Return [X, Y] of the center of cell containing provided text 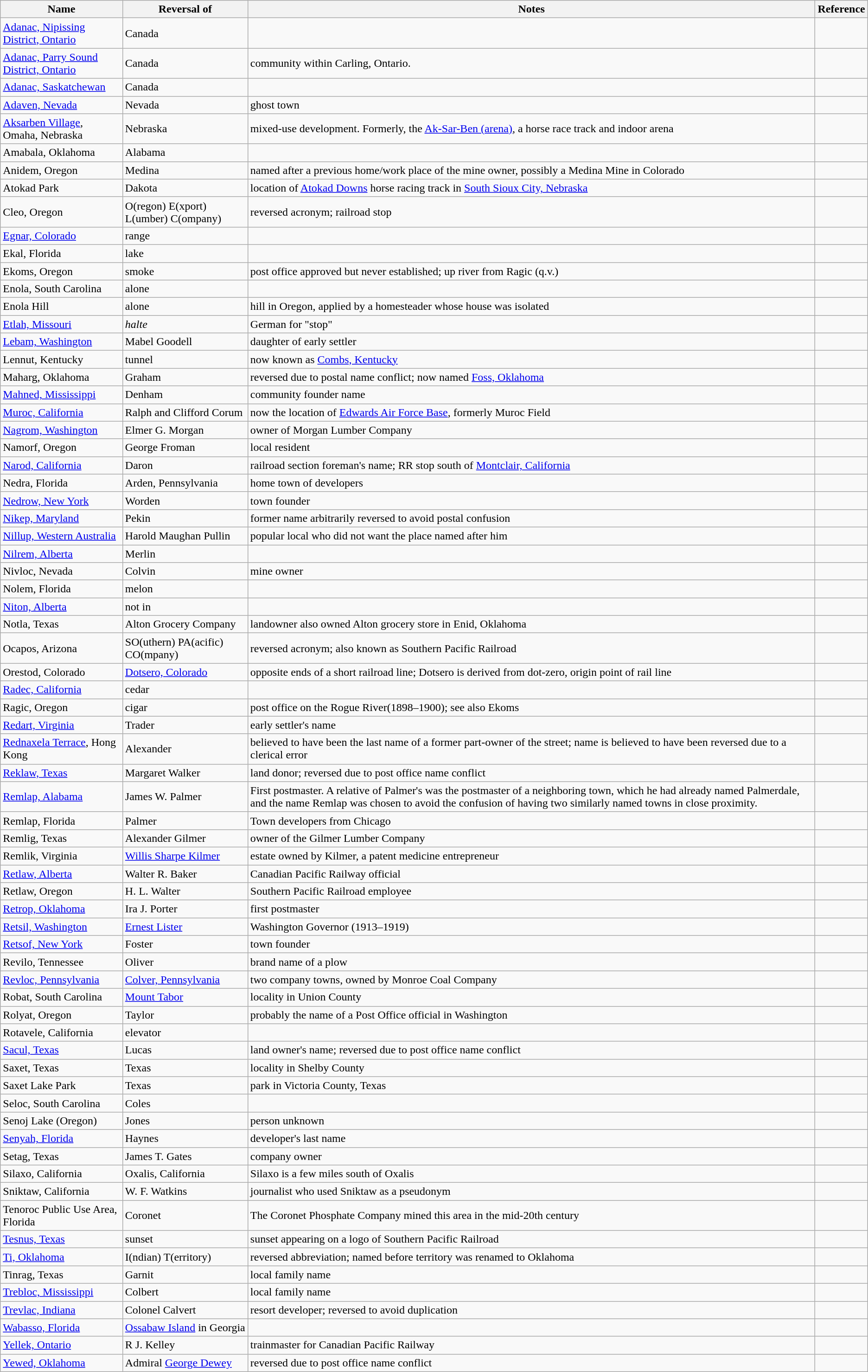
Alabama [185, 153]
probably the name of a Post Office official in Washington [531, 1015]
Trebloc, Mississippi [62, 1292]
SO(uthern) PA(acific) CO(mpany) [185, 648]
Nedra, Florida [62, 483]
resort developer; reversed to avoid duplication [531, 1310]
Adanac, Saskatchewan [62, 87]
Nivloc, Nevada [62, 571]
Maharg, Oklahoma [62, 377]
developer's last name [531, 1138]
Sacul, Texas [62, 1050]
Narod, California [62, 465]
Ti, Oklahoma [62, 1257]
tunnel [185, 359]
Redart, Virginia [62, 725]
Anidem, Oregon [62, 170]
locality in Shelby County [531, 1068]
Colonel Calvert [185, 1310]
Silaxo is a few miles south of Oxalis [531, 1174]
Radec, California [62, 690]
owner of Morgan Lumber Company [531, 430]
Tesnus, Texas [62, 1239]
now known as Combs, Kentucky [531, 359]
Jones [185, 1121]
Coronet [185, 1215]
Dakota [185, 188]
Revilo, Tennessee [62, 962]
I(ndian) T(erritory) [185, 1257]
company owner [531, 1156]
Washington Governor (1913–1919) [531, 927]
Walter R. Baker [185, 873]
Retsof, New York [62, 944]
Merlin [185, 553]
Nagrom, Washington [62, 430]
Tinrag, Texas [62, 1275]
Retsil, Washington [62, 927]
Denham [185, 395]
Rolyat, Oregon [62, 1015]
Ira J. Porter [185, 909]
Lebam, Washington [62, 342]
Coles [185, 1103]
Enola, South Carolina [62, 289]
Southern Pacific Railroad employee [531, 891]
Amabala, Oklahoma [62, 153]
now the location of Edwards Air Force Base, formerly Muroc Field [531, 412]
community within Carling, Ontario. [531, 63]
brand name of a plow [531, 962]
Silaxo, California [62, 1174]
hill in Oregon, applied by a homesteader whose house was isolated [531, 307]
not in [185, 607]
Cleo, Oregon [62, 212]
Adanac, Nipissing District, Ontario [62, 33]
sunset [185, 1239]
Remlik, Virginia [62, 856]
Daron [185, 465]
former name arbitrarily reversed to avoid postal confusion [531, 518]
Revloc, Pennsylvania [62, 980]
early settler's name [531, 725]
Senyah, Florida [62, 1138]
Nikep, Maryland [62, 518]
Elmer G. Morgan [185, 430]
Etlah, Missouri [62, 324]
Admiral George Dewey [185, 1363]
Oliver [185, 962]
mixed-use development. Formerly, the Ak-Sar-Ben (arena), a horse race track and indoor arena [531, 129]
Nevada [185, 105]
cedar [185, 690]
Muroc, California [62, 412]
Yewed, Oklahoma [62, 1363]
railroad section foreman's name; RR stop south of Montclair, California [531, 465]
believed to have been the last name of a former part-owner of the street; name is believed to have been reversed due to a clerical error [531, 749]
Lennut, Kentucky [62, 359]
melon [185, 589]
Foster [185, 944]
two company towns, owned by Monroe Coal Company [531, 980]
O(regon) E(xport) L(umber) C(ompany) [185, 212]
Haynes [185, 1138]
person unknown [531, 1121]
Garnit [185, 1275]
Ekal, Florida [62, 253]
Tenoroc Public Use Area, Florida [62, 1215]
Saxet, Texas [62, 1068]
Aksarben Village, Omaha, Nebraska [62, 129]
Harold Maughan Pullin [185, 536]
land donor; reversed due to post office name conflict [531, 773]
home town of developers [531, 483]
reversed abbreviation; named before territory was renamed to Oklahoma [531, 1257]
Ekoms, Oregon [62, 271]
reversed acronym; railroad stop [531, 212]
Retrop, Oklahoma [62, 909]
Seloc, South Carolina [62, 1103]
Robat, South Carolina [62, 997]
Remlig, Texas [62, 838]
Ocapos, Arizona [62, 648]
Enola Hill [62, 307]
Colvin [185, 571]
landowner also owned Alton grocery store in Enid, Oklahoma [531, 624]
Niton, Alberta [62, 607]
Retlaw, Alberta [62, 873]
Wabasso, Florida [62, 1327]
Dotsero, Colorado [185, 672]
Reversal of [185, 9]
Rotavele, California [62, 1032]
locality in Union County [531, 997]
Saxet Lake Park [62, 1085]
Atokad Park [62, 188]
Ragic, Oregon [62, 707]
post office approved but never established; up river from Ragic (q.v.) [531, 271]
popular local who did not want the place named after him [531, 536]
sunset appearing on a logo of Southern Pacific Railroad [531, 1239]
Name [62, 9]
named after a previous home/work place of the mine owner, possibly a Medina Mine in Colorado [531, 170]
Alton Grocery Company [185, 624]
trainmaster for Canadian Pacific Railway [531, 1345]
Trader [185, 725]
Orestod, Colorado [62, 672]
opposite ends of a short railroad line; Dotsero is derived from dot-zero, origin point of rail line [531, 672]
reversed due to postal name conflict; now named Foss, Oklahoma [531, 377]
first postmaster [531, 909]
Taylor [185, 1015]
Nebraska [185, 129]
local resident [531, 448]
George Froman [185, 448]
Senoj Lake (Oregon) [62, 1121]
Notes [531, 9]
Namorf, Oregon [62, 448]
Colbert [185, 1292]
Trevlac, Indiana [62, 1310]
Nedrow, New York [62, 500]
Pekin [185, 518]
Nillup, Western Australia [62, 536]
Palmer [185, 821]
Nilrem, Alberta [62, 553]
Reklaw, Texas [62, 773]
land owner's name; reversed due to post office name conflict [531, 1050]
ghost town [531, 105]
Egnar, Colorado [62, 236]
R J. Kelley [185, 1345]
Notla, Texas [62, 624]
Willis Sharpe Kilmer [185, 856]
park in Victoria County, Texas [531, 1085]
Lucas [185, 1050]
Sniktaw, California [62, 1192]
community founder name [531, 395]
Oxalis, California [185, 1174]
smoke [185, 271]
James T. Gates [185, 1156]
James W. Palmer [185, 797]
daughter of early settler [531, 342]
Remlap, Florida [62, 821]
Remlap, Alabama [62, 797]
Setag, Texas [62, 1156]
Mount Tabor [185, 997]
cigar [185, 707]
Ossabaw Island in Georgia [185, 1327]
Retlaw, Oregon [62, 891]
Rednaxela Terrace, Hong Kong [62, 749]
Arden, Pennsylvania [185, 483]
reversed due to post office name conflict [531, 1363]
W. F. Watkins [185, 1192]
The Coronet Phosphate Company mined this area in the mid-20th century [531, 1215]
Colver, Pennsylvania [185, 980]
range [185, 236]
Worden [185, 500]
Mahned, Mississippi [62, 395]
Graham [185, 377]
Yellek, Ontario [62, 1345]
lake [185, 253]
Medina [185, 170]
Ralph and Clifford Corum [185, 412]
estate owned by Kilmer, a patent medicine entrepreneur [531, 856]
halte [185, 324]
Reference [841, 9]
Adanac, Parry Sound District, Ontario [62, 63]
Alexander Gilmer [185, 838]
Margaret Walker [185, 773]
Nolem, Florida [62, 589]
journalist who used Sniktaw as a pseudonym [531, 1192]
Alexander [185, 749]
elevator [185, 1032]
owner of the Gilmer Lumber Company [531, 838]
post office on the Rogue River(1898–1900); see also Ekoms [531, 707]
Ernest Lister [185, 927]
Town developers from Chicago [531, 821]
Canadian Pacific Railway official [531, 873]
location of Atokad Downs horse racing track in South Sioux City, Nebraska [531, 188]
H. L. Walter [185, 891]
mine owner [531, 571]
Adaven, Nevada [62, 105]
reversed acronym; also known as Southern Pacific Railroad [531, 648]
German for "stop" [531, 324]
Mabel Goodell [185, 342]
